Detect which cell encompasses the target text, then output its [x, y] center coordinate. 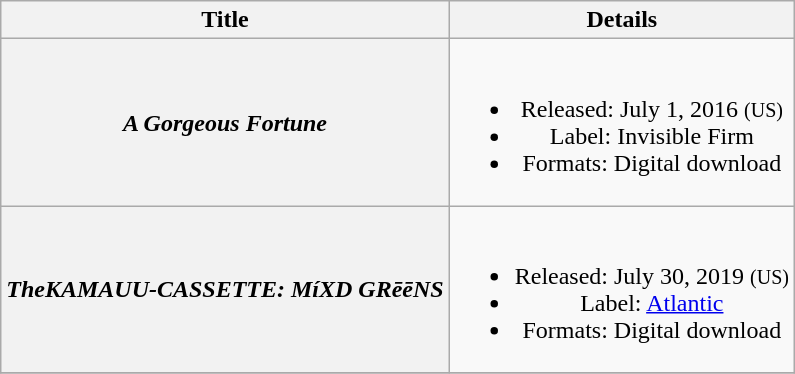
Released: July 30, 2019 (US)Label: AtlanticFormats: Digital download [622, 290]
A Gorgeous Fortune [225, 122]
Released: July 1, 2016 (US)Label: Invisible FirmFormats: Digital download [622, 122]
TheKAMAUU-CASSETTE: MíXD GRēēNS [225, 290]
Details [622, 20]
Title [225, 20]
